Output the (x, y) coordinate of the center of the cell containing the given text.  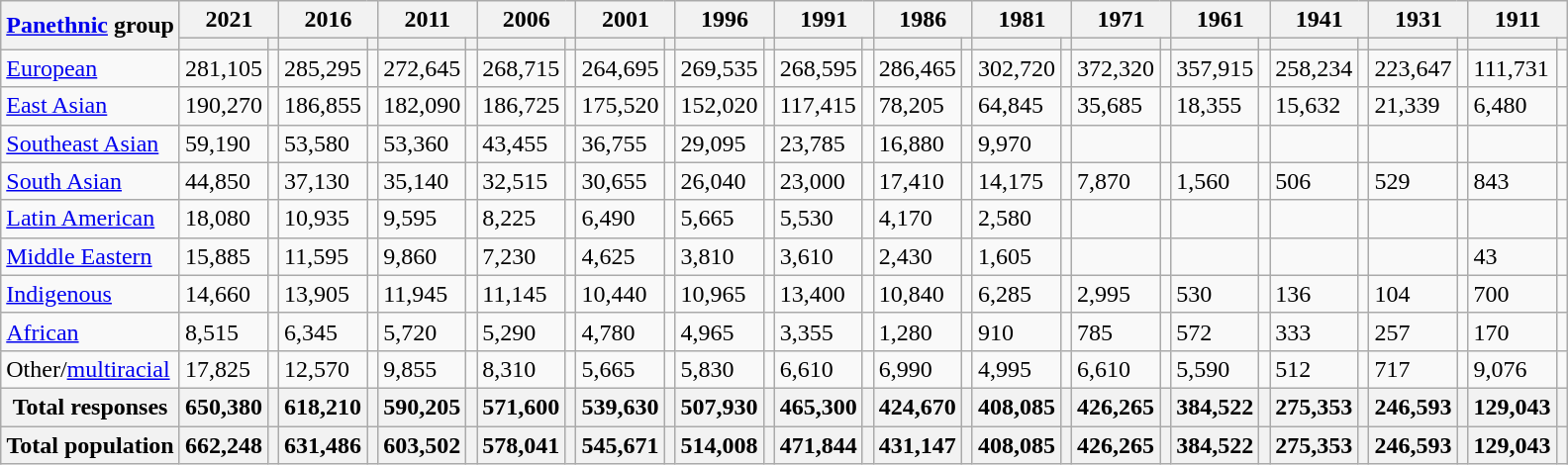
4,780 (620, 331)
11,595 (323, 256)
111,731 (1513, 68)
1986 (923, 20)
15,632 (1315, 106)
21,339 (1414, 106)
465,300 (818, 407)
7,870 (1117, 181)
African (91, 331)
8,515 (224, 331)
3,610 (818, 256)
5,530 (818, 219)
6,480 (1513, 106)
1971 (1122, 20)
4,170 (917, 219)
507,930 (719, 407)
53,360 (422, 143)
30,655 (620, 181)
529 (1414, 181)
2021 (229, 20)
136 (1315, 294)
539,630 (620, 407)
37,130 (323, 181)
2011 (428, 20)
Latin American (91, 219)
7,230 (521, 256)
578,041 (521, 444)
4,965 (719, 331)
264,695 (620, 68)
2016 (329, 20)
32,515 (521, 181)
152,020 (719, 106)
268,715 (521, 68)
717 (1414, 369)
43 (1513, 256)
1941 (1320, 20)
East Asian (91, 106)
514,008 (719, 444)
1981 (1022, 20)
631,486 (323, 444)
6,285 (1016, 294)
258,234 (1315, 68)
5,590 (1216, 369)
545,671 (620, 444)
1961 (1221, 20)
15,885 (224, 256)
29,095 (719, 143)
11,145 (521, 294)
302,720 (1016, 68)
190,270 (224, 106)
9,855 (422, 369)
6,990 (917, 369)
1991 (824, 20)
43,455 (521, 143)
10,935 (323, 219)
35,685 (1117, 106)
1,280 (917, 331)
78,205 (917, 106)
18,080 (224, 219)
Total population (91, 444)
650,380 (224, 407)
23,785 (818, 143)
257 (1414, 331)
117,415 (818, 106)
9,970 (1016, 143)
53,580 (323, 143)
18,355 (1216, 106)
14,175 (1016, 181)
1911 (1518, 20)
59,190 (224, 143)
223,647 (1414, 68)
1,605 (1016, 256)
269,535 (719, 68)
372,320 (1117, 68)
281,105 (224, 68)
2,430 (917, 256)
175,520 (620, 106)
14,660 (224, 294)
Total responses (91, 407)
35,140 (422, 181)
2001 (626, 20)
3,810 (719, 256)
Other/multiracial (91, 369)
South Asian (91, 181)
571,600 (521, 407)
3,355 (818, 331)
Panethnic group (91, 26)
530 (1216, 294)
16,880 (917, 143)
2,580 (1016, 219)
9,595 (422, 219)
European (91, 68)
662,248 (224, 444)
910 (1016, 331)
9,076 (1513, 369)
471,844 (818, 444)
8,225 (521, 219)
13,905 (323, 294)
272,645 (422, 68)
700 (1513, 294)
4,995 (1016, 369)
1996 (725, 20)
357,915 (1216, 68)
618,210 (323, 407)
64,845 (1016, 106)
12,570 (323, 369)
424,670 (917, 407)
285,295 (323, 68)
590,205 (422, 407)
5,830 (719, 369)
17,410 (917, 181)
8,310 (521, 369)
4,625 (620, 256)
Indigenous (91, 294)
2006 (527, 20)
333 (1315, 331)
9,860 (422, 256)
104 (1414, 294)
268,595 (818, 68)
843 (1513, 181)
603,502 (422, 444)
17,825 (224, 369)
36,755 (620, 143)
10,840 (917, 294)
26,040 (719, 181)
182,090 (422, 106)
10,965 (719, 294)
13,400 (818, 294)
2,995 (1117, 294)
23,000 (818, 181)
11,945 (422, 294)
785 (1117, 331)
186,855 (323, 106)
170 (1513, 331)
186,725 (521, 106)
506 (1315, 181)
1,560 (1216, 181)
Middle Eastern (91, 256)
44,850 (224, 181)
10,440 (620, 294)
6,490 (620, 219)
1931 (1419, 20)
5,720 (422, 331)
Southeast Asian (91, 143)
286,465 (917, 68)
6,345 (323, 331)
431,147 (917, 444)
512 (1315, 369)
572 (1216, 331)
5,290 (521, 331)
